Capture the cell that displays the provided text and extract its [X, Y] central coordinate. 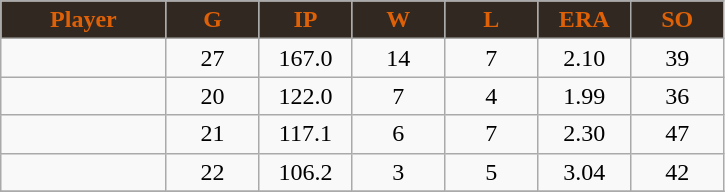
ERA [584, 20]
6 [398, 134]
27 [212, 58]
3 [398, 172]
Player [84, 20]
47 [678, 134]
L [492, 20]
117.1 [306, 134]
5 [492, 172]
106.2 [306, 172]
1.99 [584, 96]
22 [212, 172]
36 [678, 96]
2.10 [584, 58]
39 [678, 58]
3.04 [584, 172]
4 [492, 96]
G [212, 20]
21 [212, 134]
W [398, 20]
2.30 [584, 134]
167.0 [306, 58]
14 [398, 58]
IP [306, 20]
20 [212, 96]
SO [678, 20]
42 [678, 172]
122.0 [306, 96]
